Return the (X, Y) coordinate for the center point of the cell that contains the specified text.  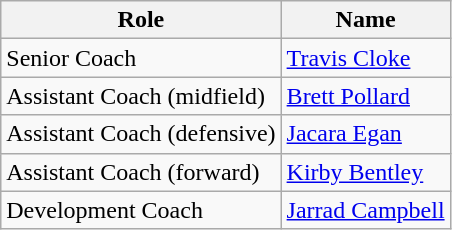
Assistant Coach (defensive) (141, 134)
Development Coach (141, 210)
Name (366, 20)
Senior Coach (141, 58)
Brett Pollard (366, 96)
Jarrad Campbell (366, 210)
Role (141, 20)
Assistant Coach (forward) (141, 172)
Kirby Bentley (366, 172)
Jacara Egan (366, 134)
Assistant Coach (midfield) (141, 96)
Travis Cloke (366, 58)
